From the cell containing the given text, extract its center point as (X, Y) coordinate. 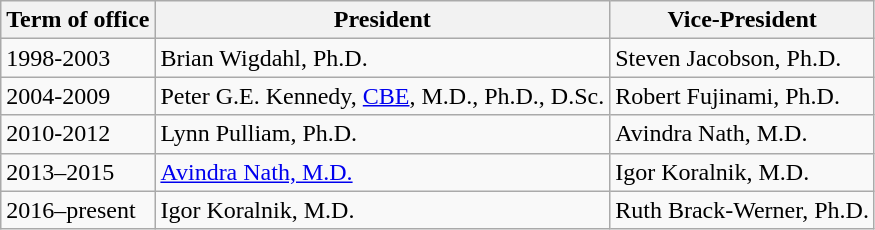
2016–present (78, 210)
Ruth Brack-Werner, Ph.D. (742, 210)
2010-2012 (78, 134)
Brian Wigdahl, Ph.D. (382, 58)
2013–2015 (78, 172)
President (382, 20)
Robert Fujinami, Ph.D. (742, 96)
Lynn Pulliam, Ph.D. (382, 134)
Vice-President (742, 20)
Steven Jacobson, Ph.D. (742, 58)
1998-2003 (78, 58)
Peter G.E. Kennedy, CBE, M.D., Ph.D., D.Sc. (382, 96)
Term of office (78, 20)
2004-2009 (78, 96)
